Determine the [X, Y] coordinate at the center of the cell enclosing the given text.  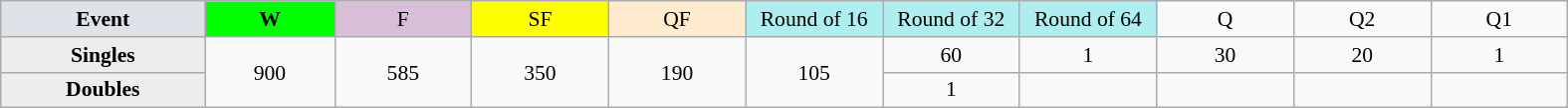
Singles [104, 55]
190 [677, 72]
W [270, 19]
Q1 [1499, 19]
Round of 32 [951, 19]
Q2 [1362, 19]
Doubles [104, 90]
20 [1362, 55]
900 [270, 72]
QF [677, 19]
60 [951, 55]
Round of 16 [814, 19]
30 [1226, 55]
F [403, 19]
350 [541, 72]
585 [403, 72]
Q [1226, 19]
105 [814, 72]
SF [541, 19]
Round of 64 [1088, 19]
Event [104, 19]
